Search for the cell housing the specified text and yield its [x, y] center coordinate. 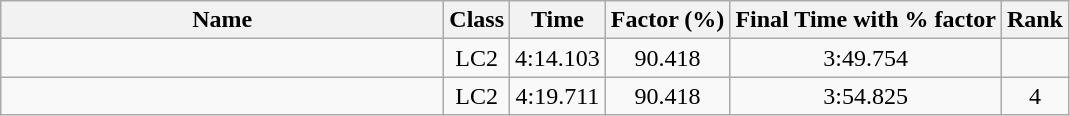
Class [477, 20]
4 [1034, 96]
Factor (%) [668, 20]
Time [558, 20]
3:49.754 [866, 58]
4:19.711 [558, 96]
Name [222, 20]
Final Time with % factor [866, 20]
Rank [1034, 20]
3:54.825 [866, 96]
4:14.103 [558, 58]
